Identify which cell holds the provided text, then report its [x, y] central coordinate. 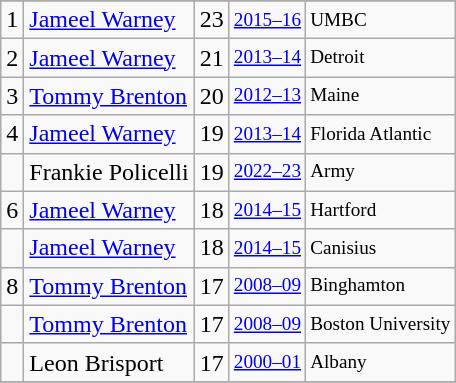
Florida Atlantic [380, 134]
Canisius [380, 248]
Hartford [380, 210]
2022–23 [267, 172]
6 [12, 210]
2000–01 [267, 362]
3 [12, 96]
Frankie Policelli [109, 172]
21 [212, 58]
Leon Brisport [109, 362]
Maine [380, 96]
1 [12, 20]
4 [12, 134]
Army [380, 172]
8 [12, 286]
Binghamton [380, 286]
2 [12, 58]
Boston University [380, 324]
Albany [380, 362]
2012–13 [267, 96]
UMBC [380, 20]
Detroit [380, 58]
20 [212, 96]
2015–16 [267, 20]
23 [212, 20]
